For the text-containing cell, return its midpoint in (X, Y) coordinate format. 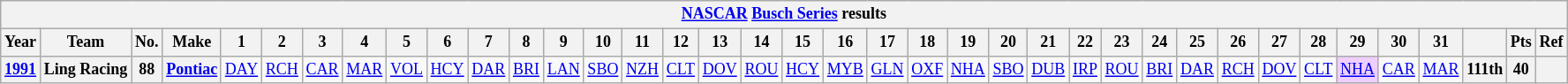
26 (1238, 42)
30 (1398, 42)
6 (447, 42)
29 (1358, 42)
18 (927, 42)
17 (887, 42)
16 (845, 42)
7 (489, 42)
111th (1485, 69)
VOL (407, 69)
No. (147, 42)
Ling Racing (85, 69)
Team (85, 42)
2 (283, 42)
11 (643, 42)
13 (720, 42)
9 (563, 42)
28 (1319, 42)
15 (803, 42)
25 (1197, 42)
4 (365, 42)
12 (680, 42)
10 (603, 42)
DUB (1049, 69)
Ref (1551, 42)
88 (147, 69)
14 (761, 42)
19 (969, 42)
8 (526, 42)
3 (322, 42)
21 (1049, 42)
IRP (1086, 69)
1991 (21, 69)
23 (1121, 42)
5 (407, 42)
40 (1522, 69)
Year (21, 42)
MYB (845, 69)
Make (192, 42)
24 (1160, 42)
20 (1008, 42)
Pontiac (192, 69)
OXF (927, 69)
GLN (887, 69)
NZH (643, 69)
DAY (241, 69)
1 (241, 42)
22 (1086, 42)
Pts (1522, 42)
LAN (563, 69)
31 (1441, 42)
27 (1279, 42)
NASCAR Busch Series results (784, 14)
